Search for the cell housing the specified text and yield its (X, Y) center coordinate. 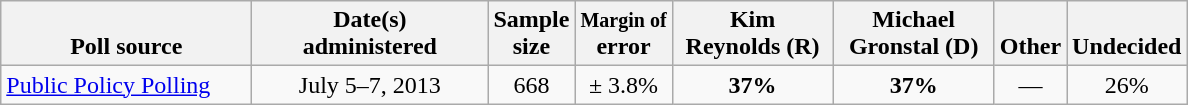
Other (1030, 34)
Poll source (126, 34)
Margin oferror (624, 34)
± 3.8% (624, 85)
Public Policy Polling (126, 85)
Samplesize (532, 34)
Date(s)administered (370, 34)
26% (1127, 85)
July 5–7, 2013 (370, 85)
— (1030, 85)
668 (532, 85)
MichaelGronstal (D) (914, 34)
KimReynolds (R) (752, 34)
Undecided (1127, 34)
